For the text-containing cell, return its midpoint in (x, y) coordinate format. 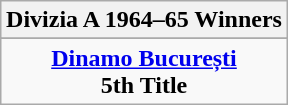
Dinamo București5th Title (144, 72)
Divizia A 1964–65 Winners (144, 20)
